Provide the [x, y] coordinate of the cell's center where the given text is located.  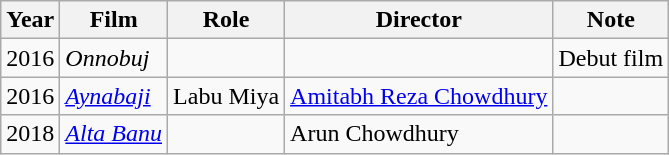
Aynabaji [114, 96]
Debut film [611, 58]
Alta Banu [114, 134]
Year [30, 20]
2018 [30, 134]
Director [419, 20]
Onnobuj [114, 58]
Role [226, 20]
Note [611, 20]
Film [114, 20]
Arun Chowdhury [419, 134]
Labu Miya [226, 96]
Amitabh Reza Chowdhury [419, 96]
